Capture the cell that displays the provided text and extract its [x, y] central coordinate. 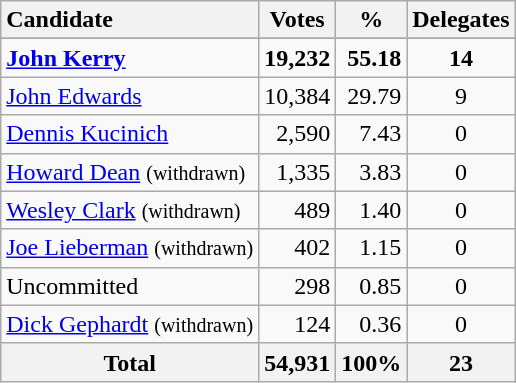
John Kerry [130, 58]
Delegates [461, 20]
54,931 [298, 362]
1,335 [298, 172]
100% [372, 362]
124 [298, 324]
3.83 [372, 172]
Wesley Clark (withdrawn) [130, 210]
55.18 [372, 58]
Candidate [130, 20]
1.15 [372, 248]
9 [461, 96]
Dennis Kucinich [130, 134]
29.79 [372, 96]
John Edwards [130, 96]
Votes [298, 20]
0.85 [372, 286]
489 [298, 210]
Howard Dean (withdrawn) [130, 172]
Joe Lieberman (withdrawn) [130, 248]
% [372, 20]
2,590 [298, 134]
Dick Gephardt (withdrawn) [130, 324]
10,384 [298, 96]
Total [130, 362]
402 [298, 248]
14 [461, 58]
1.40 [372, 210]
23 [461, 362]
7.43 [372, 134]
298 [298, 286]
0.36 [372, 324]
19,232 [298, 58]
Uncommitted [130, 286]
